Capture the cell that displays the provided text and extract its (x, y) central coordinate. 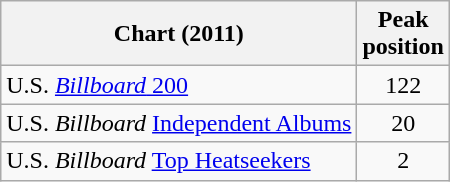
20 (403, 123)
Chart (2011) (179, 34)
122 (403, 85)
U.S. Billboard Independent Albums (179, 123)
2 (403, 161)
U.S. Billboard 200 (179, 85)
Peakposition (403, 34)
U.S. Billboard Top Heatseekers (179, 161)
